Locate the cell with the specified text and output its (x, y) center coordinate. 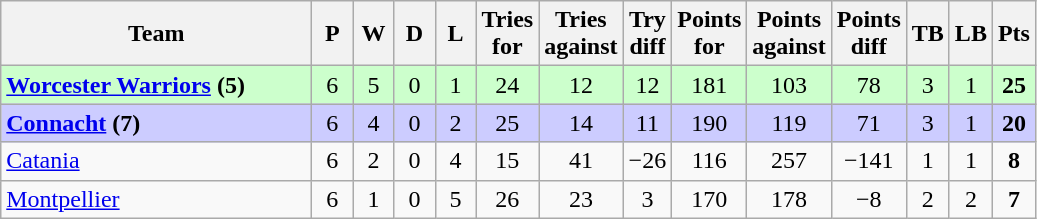
−26 (648, 161)
Points diff (868, 34)
Montpellier (156, 199)
Team (156, 34)
L (456, 34)
LB (970, 34)
Tries against (581, 34)
103 (789, 85)
Points for (710, 34)
11 (648, 123)
20 (1014, 123)
Tries for (508, 34)
TB (928, 34)
Catania (156, 161)
26 (508, 199)
24 (508, 85)
7 (1014, 199)
190 (710, 123)
14 (581, 123)
Connacht (7) (156, 123)
41 (581, 161)
−141 (868, 161)
Pts (1014, 34)
116 (710, 161)
Points against (789, 34)
15 (508, 161)
W (374, 34)
Try diff (648, 34)
P (332, 34)
170 (710, 199)
Worcester Warriors (5) (156, 85)
D (414, 34)
78 (868, 85)
23 (581, 199)
257 (789, 161)
181 (710, 85)
8 (1014, 161)
178 (789, 199)
−8 (868, 199)
71 (868, 123)
119 (789, 123)
